Output the [x, y] coordinate of the center of the cell containing the given text.  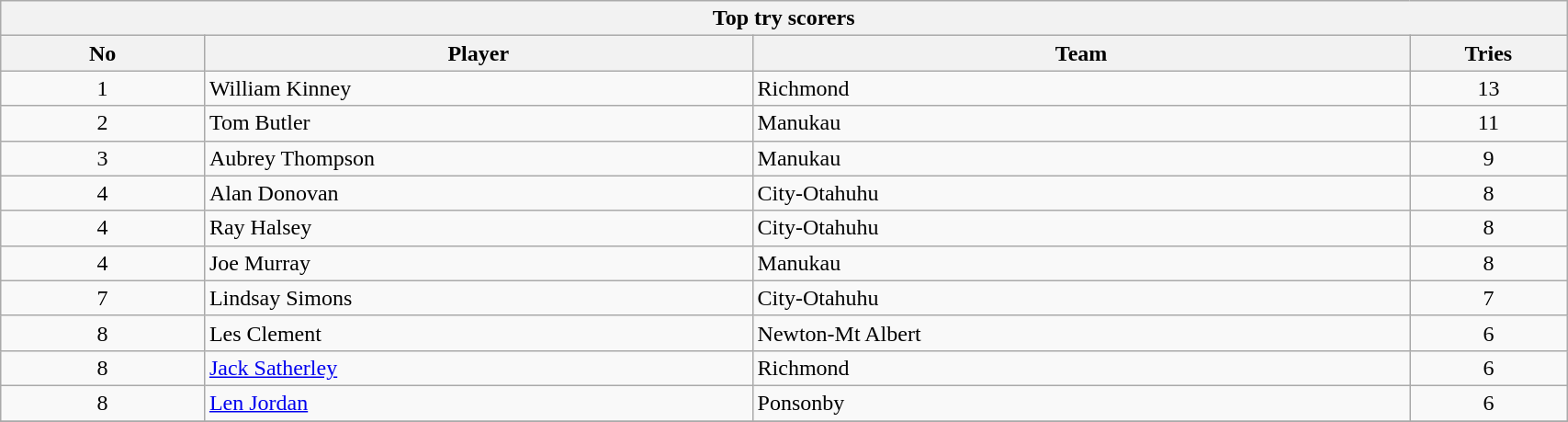
3 [103, 158]
No [103, 53]
Les Clement [478, 333]
Joe Murray [478, 263]
Team [1081, 53]
Tries [1488, 53]
Aubrey Thompson [478, 158]
Top try scorers [784, 18]
Len Jordan [478, 403]
11 [1488, 123]
Lindsay Simons [478, 298]
1 [103, 88]
Newton-Mt Albert [1081, 333]
Jack Satherley [478, 368]
13 [1488, 88]
Alan Donovan [478, 193]
Tom Butler [478, 123]
William Kinney [478, 88]
9 [1488, 158]
Ray Halsey [478, 228]
2 [103, 123]
Player [478, 53]
Ponsonby [1081, 403]
